Pinpoint the cell where the given text exists, returning its (X, Y) midpoint coordinate. 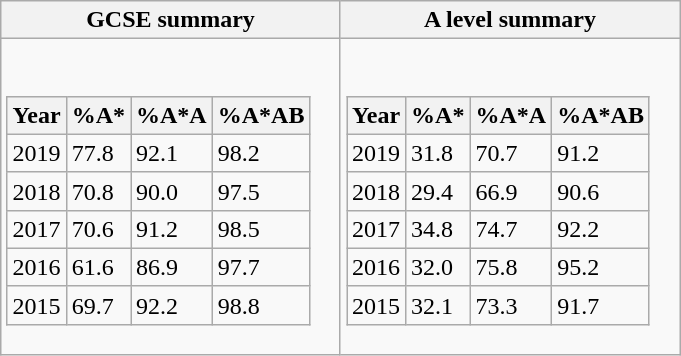
70.8 (98, 191)
32.1 (438, 305)
29.4 (438, 191)
75.8 (511, 267)
86.9 (171, 267)
Year %A* %A*A %A*AB 2019 31.8 70.7 91.2 2018 29.4 66.9 90.6 2017 34.8 74.7 92.2 2016 32.0 75.8 95.2 2015 32.1 73.3 91.7 (510, 197)
98.5 (261, 229)
98.8 (261, 305)
GCSE summary (170, 20)
97.7 (261, 267)
73.3 (511, 305)
95.2 (601, 267)
90.0 (171, 191)
70.6 (98, 229)
66.9 (511, 191)
98.2 (261, 153)
91.7 (601, 305)
70.7 (511, 153)
34.8 (438, 229)
90.6 (601, 191)
77.8 (98, 153)
61.6 (98, 267)
97.5 (261, 191)
92.1 (171, 153)
32.0 (438, 267)
31.8 (438, 153)
A level summary (510, 20)
69.7 (98, 305)
Year %A* %A*A %A*AB 2019 77.8 92.1 98.2 2018 70.8 90.0 97.5 2017 70.6 91.2 98.5 2016 61.6 86.9 97.7 2015 69.7 92.2 98.8 (170, 197)
74.7 (511, 229)
